For the text-containing cell, return its midpoint in [x, y] coordinate format. 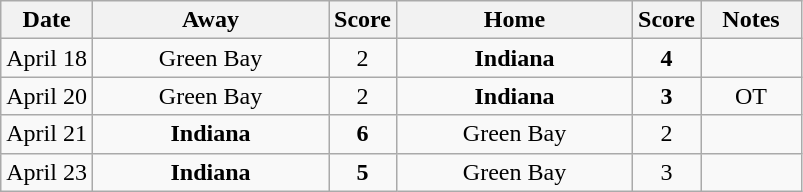
6 [363, 134]
April 20 [47, 96]
April 18 [47, 58]
Date [47, 20]
April 21 [47, 134]
5 [363, 172]
Away [210, 20]
April 23 [47, 172]
OT [750, 96]
Notes [750, 20]
4 [667, 58]
Home [514, 20]
